Pinpoint the cell where the given text exists, returning its (x, y) midpoint coordinate. 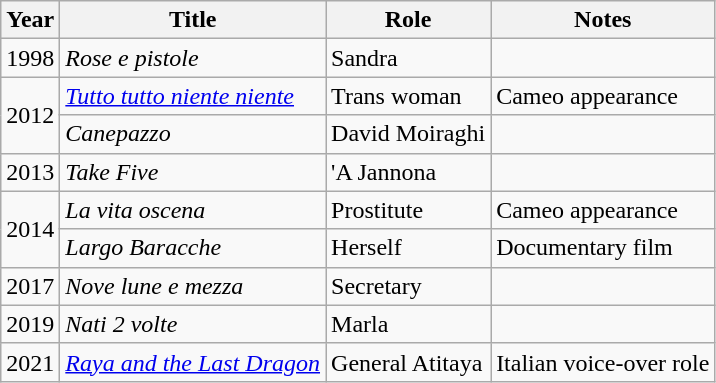
Secretary (408, 286)
David Moiraghi (408, 134)
Nove lune e mezza (193, 286)
'A Jannona (408, 172)
Prostitute (408, 210)
Trans woman (408, 96)
Largo Baracche (193, 248)
Title (193, 20)
Herself (408, 248)
2013 (30, 172)
2021 (30, 362)
Documentary film (603, 248)
Marla (408, 324)
La vita oscena (193, 210)
Canepazzo (193, 134)
Raya and the Last Dragon (193, 362)
2019 (30, 324)
Tutto tutto niente niente (193, 96)
1998 (30, 58)
Italian voice-over role (603, 362)
Sandra (408, 58)
Rose e pistole (193, 58)
2017 (30, 286)
Role (408, 20)
Year (30, 20)
2012 (30, 115)
Nati 2 volte (193, 324)
Notes (603, 20)
General Atitaya (408, 362)
2014 (30, 229)
Take Five (193, 172)
